Return the (X, Y) coordinate for the center point of the cell that contains the specified text.  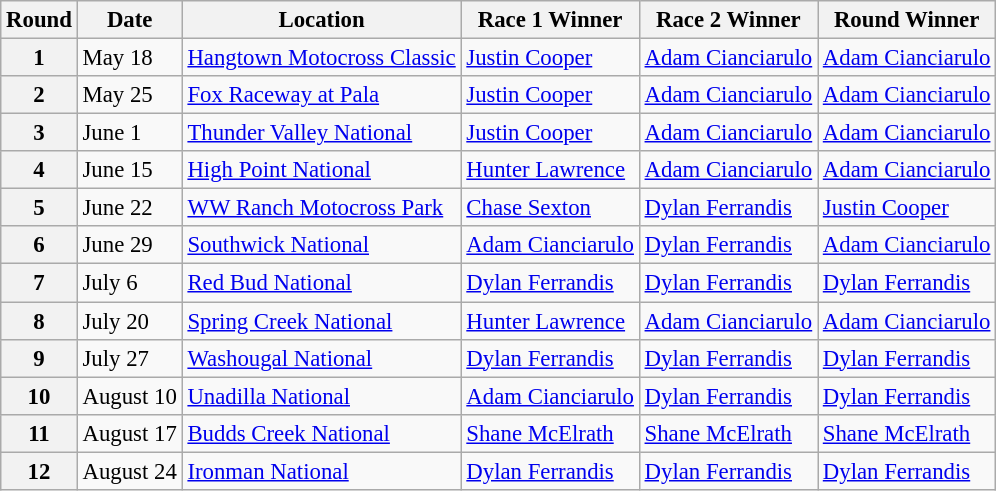
June 22 (130, 208)
July 27 (130, 358)
8 (39, 321)
Budds Creek National (322, 433)
August 24 (130, 471)
Fox Raceway at Pala (322, 95)
5 (39, 208)
July 6 (130, 283)
Date (130, 20)
4 (39, 170)
May 18 (130, 58)
Washougal National (322, 358)
Red Bud National (322, 283)
High Point National (322, 170)
Race 2 Winner (728, 20)
Hangtown Motocross Classic (322, 58)
3 (39, 133)
June 1 (130, 133)
June 29 (130, 245)
Ironman National (322, 471)
Spring Creek National (322, 321)
7 (39, 283)
9 (39, 358)
Unadilla National (322, 396)
6 (39, 245)
Location (322, 20)
Race 1 Winner (550, 20)
July 20 (130, 321)
Round (39, 20)
WW Ranch Motocross Park (322, 208)
June 15 (130, 170)
11 (39, 433)
2 (39, 95)
Southwick National (322, 245)
May 25 (130, 95)
Thunder Valley National (322, 133)
12 (39, 471)
August 10 (130, 396)
1 (39, 58)
Chase Sexton (550, 208)
Round Winner (907, 20)
10 (39, 396)
August 17 (130, 433)
